Return the (X, Y) coordinate for the center point of the cell that contains the specified text.  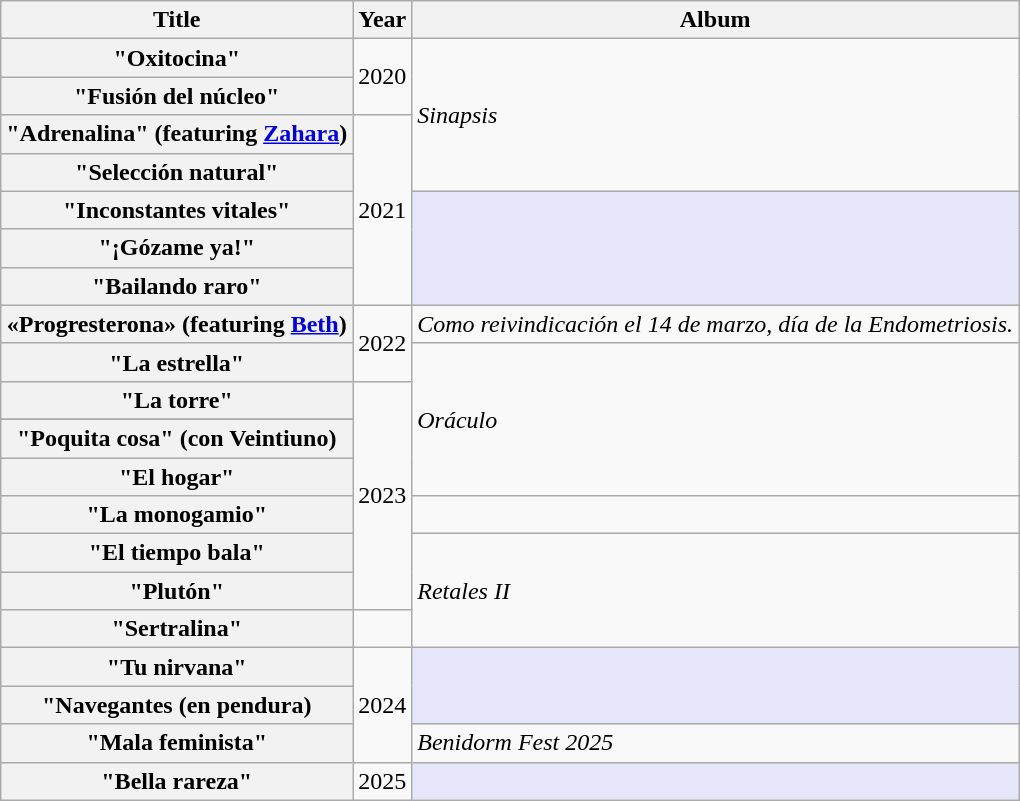
Sinapsis (716, 115)
"Inconstantes vitales" (177, 210)
Retales II (716, 591)
2020 (382, 77)
"¡Gózame ya!" (177, 248)
"Adrenalina" (featuring Zahara) (177, 134)
2024 (382, 705)
2023 (382, 495)
"La estrella" (177, 362)
"Poquita cosa" (con Veintiuno) (177, 438)
"Fusión del núcleo" (177, 96)
Como reivindicación el 14 de marzo, día de la Endometriosis. (716, 324)
Year (382, 20)
"Sertralina" (177, 629)
"Mala feminista" (177, 743)
2021 (382, 210)
"Selección natural" (177, 172)
"Bella rareza" (177, 781)
Title (177, 20)
Album (716, 20)
"El hogar" (177, 477)
Benidorm Fest 2025 (716, 743)
Oráculo (716, 419)
«Progresterona» (featuring Beth) (177, 324)
"El tiempo bala" (177, 553)
2025 (382, 781)
"Oxitocina" (177, 58)
"Plutón" (177, 591)
2022 (382, 343)
"La monogamio" (177, 515)
"Bailando raro" (177, 286)
"Navegantes (en pendura) (177, 705)
"La torre" (177, 400)
"Tu nirvana" (177, 667)
